Extract the (X, Y) coordinate from the center of the cell holding the provided text.  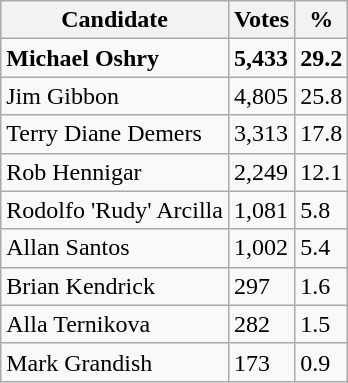
Candidate (115, 20)
Rodolfo 'Rudy' Arcilla (115, 210)
1.6 (322, 286)
2,249 (261, 172)
Mark Grandish (115, 362)
Alla Ternikova (115, 324)
% (322, 20)
0.9 (322, 362)
Brian Kendrick (115, 286)
3,313 (261, 134)
Votes (261, 20)
25.8 (322, 96)
5.4 (322, 248)
Jim Gibbon (115, 96)
1,081 (261, 210)
173 (261, 362)
Allan Santos (115, 248)
1.5 (322, 324)
5.8 (322, 210)
Rob Hennigar (115, 172)
1,002 (261, 248)
282 (261, 324)
12.1 (322, 172)
297 (261, 286)
Terry Diane Demers (115, 134)
17.8 (322, 134)
5,433 (261, 58)
Michael Oshry (115, 58)
29.2 (322, 58)
4,805 (261, 96)
